Return (x, y) of the center of cell containing provided text 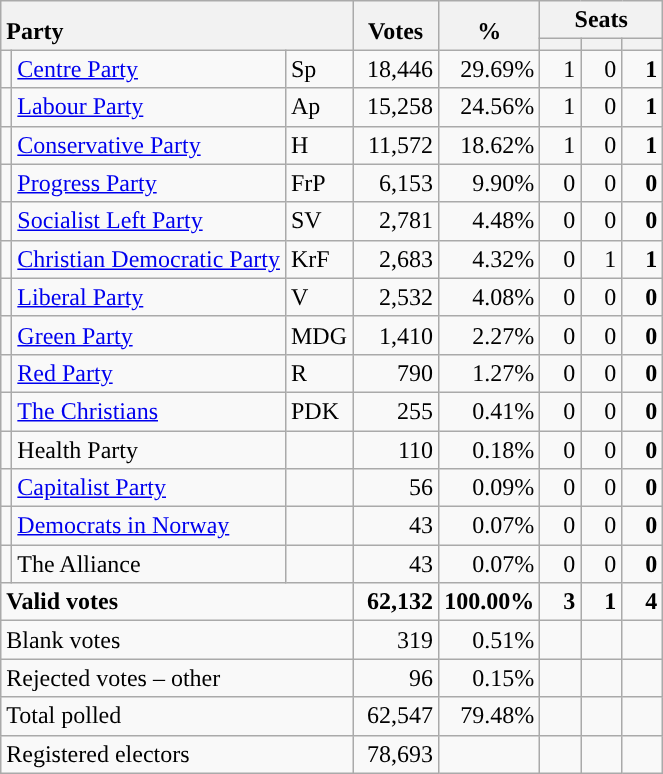
The Christians (149, 411)
4.32% (490, 259)
56 (396, 488)
KrF (318, 259)
78,693 (396, 754)
Centre Party (149, 69)
6,153 (396, 183)
0.15% (490, 678)
SV (318, 221)
62,547 (396, 716)
Rejected votes – other (177, 678)
0.09% (490, 488)
Valid votes (177, 602)
H (318, 145)
Registered electors (177, 754)
MDG (318, 335)
9.90% (490, 183)
Capitalist Party (149, 488)
3 (560, 602)
Votes (396, 26)
V (318, 297)
2.27% (490, 335)
79.48% (490, 716)
Sp (318, 69)
18.62% (490, 145)
Party (177, 26)
24.56% (490, 107)
Health Party (149, 449)
Green Party (149, 335)
4 (642, 602)
0.41% (490, 411)
62,132 (396, 602)
R (318, 373)
100.00% (490, 602)
Ap (318, 107)
Red Party (149, 373)
% (490, 26)
2,781 (396, 221)
1.27% (490, 373)
Conservative Party (149, 145)
2,532 (396, 297)
15,258 (396, 107)
29.69% (490, 69)
18,446 (396, 69)
110 (396, 449)
Blank votes (177, 640)
PDK (318, 411)
Seats (602, 20)
FrP (318, 183)
The Alliance (149, 564)
Progress Party (149, 183)
Socialist Left Party (149, 221)
Liberal Party (149, 297)
0.18% (490, 449)
4.48% (490, 221)
Total polled (177, 716)
319 (396, 640)
11,572 (396, 145)
Democrats in Norway (149, 526)
255 (396, 411)
Christian Democratic Party (149, 259)
0.51% (490, 640)
96 (396, 678)
4.08% (490, 297)
2,683 (396, 259)
1,410 (396, 335)
Labour Party (149, 107)
790 (396, 373)
